Determine the (x, y) coordinate at the center of the cell enclosing the given text.  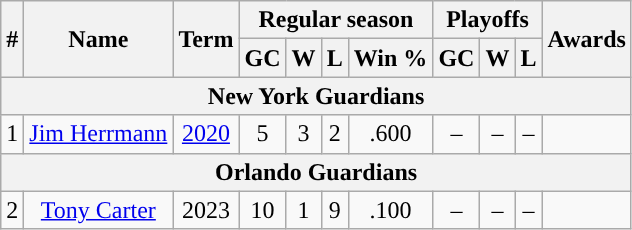
Orlando Guardians (316, 172)
Regular season (336, 20)
Playoffs (488, 20)
Jim Herrmann (98, 134)
9 (334, 210)
3 (304, 134)
Awards (586, 39)
Term (206, 39)
# (12, 39)
New York Guardians (316, 96)
.100 (390, 210)
5 (262, 134)
Tony Carter (98, 210)
2020 (206, 134)
10 (262, 210)
2023 (206, 210)
Name (98, 39)
Win % (390, 58)
.600 (390, 134)
